Return the (x, y) coordinate for the center point of the cell that contains the specified text.  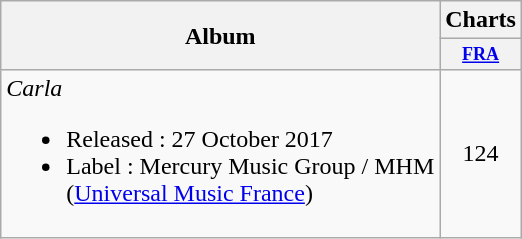
124 (481, 154)
FRA (481, 54)
Charts (481, 20)
CarlaReleased : 27 October 2017Label : Mercury Music Group / MHM(Universal Music France) (220, 154)
Album (220, 36)
